Output the [x, y] coordinate of the center of the cell containing the given text.  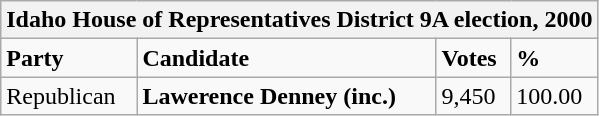
Lawerence Denney (inc.) [286, 96]
Idaho House of Representatives District 9A election, 2000 [300, 20]
Candidate [286, 58]
Party [69, 58]
Republican [69, 96]
100.00 [554, 96]
Votes [474, 58]
9,450 [474, 96]
% [554, 58]
